Scan for the cell matching the given text and deliver its [X, Y] coordinate at center. 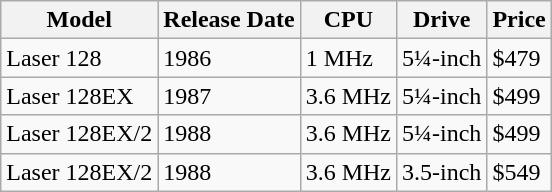
CPU [348, 20]
$549 [519, 172]
Laser 128EX [80, 96]
1987 [229, 96]
Drive [442, 20]
Release Date [229, 20]
1986 [229, 58]
Laser 128 [80, 58]
1 MHz [348, 58]
Price [519, 20]
Model [80, 20]
$479 [519, 58]
3.5-inch [442, 172]
